Capture the cell that displays the provided text and extract its [X, Y] central coordinate. 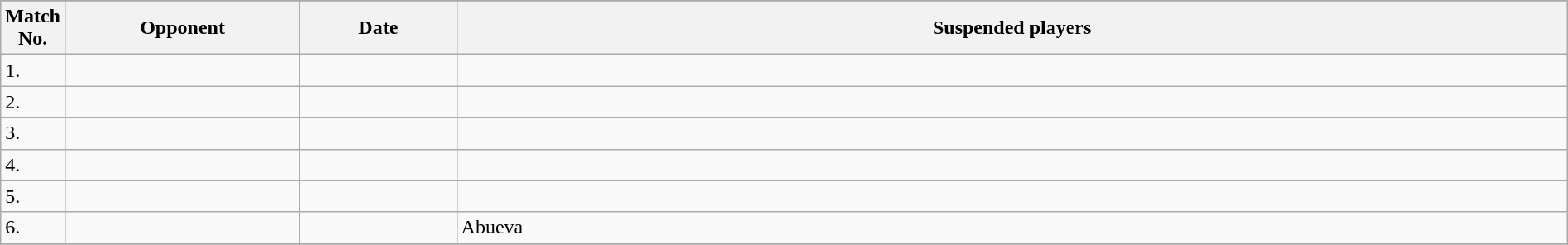
Suspended players [1012, 28]
2. [33, 102]
5. [33, 196]
Date [379, 28]
MatchNo. [33, 28]
Opponent [182, 28]
1. [33, 70]
4. [33, 165]
3. [33, 133]
6. [33, 228]
Abueva [1012, 228]
